Locate the cell with the specified text and output its (X, Y) center coordinate. 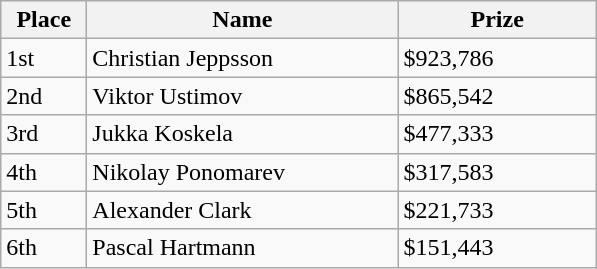
6th (44, 248)
Place (44, 20)
Jukka Koskela (242, 134)
$923,786 (498, 58)
$151,443 (498, 248)
1st (44, 58)
Viktor Ustimov (242, 96)
4th (44, 172)
3rd (44, 134)
Nikolay Ponomarev (242, 172)
Alexander Clark (242, 210)
$477,333 (498, 134)
$317,583 (498, 172)
Pascal Hartmann (242, 248)
5th (44, 210)
Christian Jeppsson (242, 58)
$221,733 (498, 210)
Prize (498, 20)
Name (242, 20)
2nd (44, 96)
$865,542 (498, 96)
